Return the (X, Y) coordinate for the center point of the cell that contains the specified text.  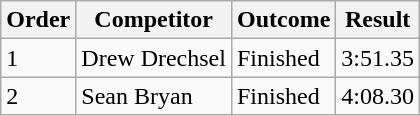
Sean Bryan (154, 96)
Outcome (283, 20)
Competitor (154, 20)
1 (38, 58)
Order (38, 20)
Drew Drechsel (154, 58)
Result (378, 20)
4:08.30 (378, 96)
3:51.35 (378, 58)
2 (38, 96)
